Output the (X, Y) coordinate of the center of the cell containing the given text.  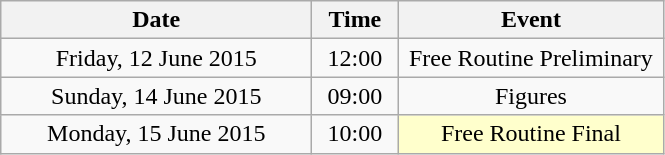
Friday, 12 June 2015 (156, 58)
09:00 (355, 96)
Time (355, 20)
Date (156, 20)
Monday, 15 June 2015 (156, 134)
10:00 (355, 134)
Sunday, 14 June 2015 (156, 96)
Free Routine Final (531, 134)
Figures (531, 96)
12:00 (355, 58)
Free Routine Preliminary (531, 58)
Event (531, 20)
